Return [X, Y] of the center of cell containing provided text 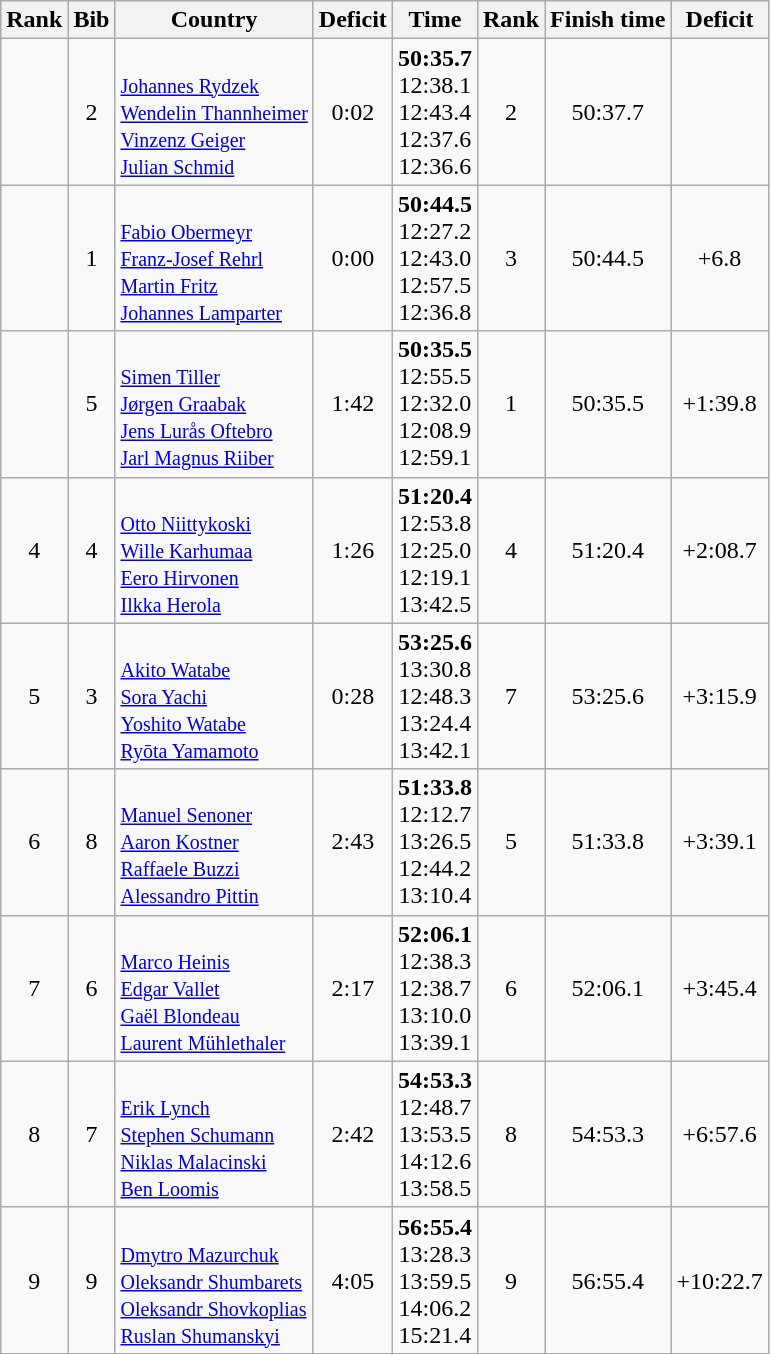
Finish time [608, 20]
Bib [92, 20]
56:55.413:28.313:59.514:06.215:21.4 [434, 1280]
50:44.5 [608, 258]
Akito WatabeSora YachiYoshito WatabeRyōta Yamamoto [214, 696]
Erik LynchStephen SchumannNiklas MalacinskiBen Loomis [214, 1134]
Manuel SenonerAaron KostnerRaffaele BuzziAlessandro Pittin [214, 842]
51:20.4 [608, 550]
+10:22.7 [720, 1280]
+6.8 [720, 258]
Otto NiittykoskiWille KarhumaaEero HirvonenIlkka Herola [214, 550]
1:42 [352, 404]
53:25.613:30.812:48.313:24.413:42.1 [434, 696]
52:06.112:38.312:38.713:10.013:39.1 [434, 988]
Simen TillerJørgen GraabakJens Lurås OftebroJarl Magnus Riiber [214, 404]
2:43 [352, 842]
Johannes RydzekWendelin ThannheimerVinzenz GeigerJulian Schmid [214, 112]
50:37.7 [608, 112]
+3:15.9 [720, 696]
54:53.312:48.713:53.514:12.613:58.5 [434, 1134]
Dmytro MazurchukOleksandr ShumbaretsOleksandr ShovkopliasRuslan Shumanskyi [214, 1280]
+3:45.4 [720, 988]
56:55.4 [608, 1280]
51:33.812:12.713:26.512:44.213:10.4 [434, 842]
52:06.1 [608, 988]
Country [214, 20]
50:35.5 [608, 404]
Time [434, 20]
2:17 [352, 988]
Marco HeinisEdgar ValletGaël BlondeauLaurent Mühlethaler [214, 988]
2:42 [352, 1134]
50:35.512:55.512:32.012:08.912:59.1 [434, 404]
4:05 [352, 1280]
0:02 [352, 112]
50:35.712:38.112:43.412:37.612:36.6 [434, 112]
50:44.512:27.212:43.012:57.512:36.8 [434, 258]
51:20.412:53.812:25.012:19.113:42.5 [434, 550]
0:28 [352, 696]
+1:39.8 [720, 404]
1:26 [352, 550]
+3:39.1 [720, 842]
53:25.6 [608, 696]
51:33.8 [608, 842]
+2:08.7 [720, 550]
+6:57.6 [720, 1134]
54:53.3 [608, 1134]
0:00 [352, 258]
Fabio ObermeyrFranz-Josef RehrlMartin FritzJohannes Lamparter [214, 258]
